Determine the (X, Y) coordinate at the center of the cell enclosing the given text.  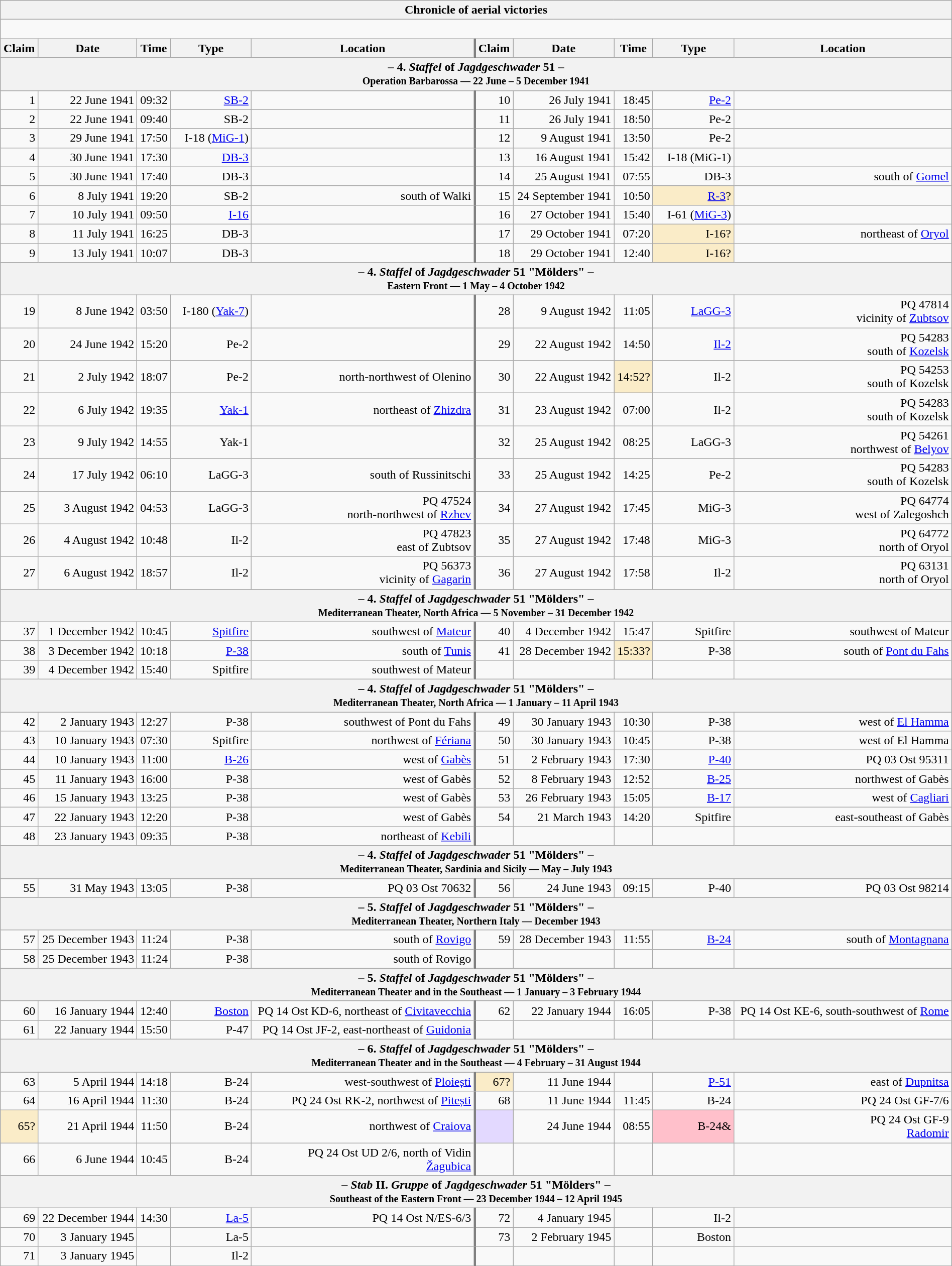
west-southwest of Ploiești (364, 1081)
11 (494, 119)
11:30 (154, 1101)
27 (19, 572)
13:50 (634, 138)
07:30 (154, 741)
09:50 (154, 214)
25 (19, 507)
21 March 1943 (563, 817)
29 (494, 344)
PQ 14 Ost KD-6, northeast of Civitavecchia (364, 1010)
11:05 (634, 311)
south of Montagnana (843, 940)
10:18 (154, 650)
24 September 1941 (563, 195)
65? (19, 1127)
north-northwest of Olenino (364, 377)
– 4. Staffel of Jagdgeschwader 51 –Operation Barbarossa — 22 June – 5 December 1941 (476, 74)
13:05 (154, 888)
42 (19, 722)
31 May 1943 (87, 888)
48 (19, 836)
7 (19, 214)
45 (19, 779)
16:05 (634, 1010)
24 June 1943 (563, 888)
14:30 (154, 1218)
16 January 1944 (87, 1010)
22 December 1944 (87, 1218)
22 January 1943 (87, 817)
18:50 (634, 119)
44 (19, 760)
– 5. Staffel of Jagdgeschwader 51 "Mölders" –Mediterranean Theater and in the Southeast — 1 January – 3 February 1944 (476, 984)
10:30 (634, 722)
61 (19, 1029)
31 (494, 410)
28 December 1942 (563, 650)
28 December 1943 (563, 940)
6 June 1944 (87, 1159)
06:10 (154, 475)
10:50 (634, 195)
PQ 54253 south of Kozelsk (843, 377)
5 April 1944 (87, 1081)
– Stab II. Gruppe of Jagdgeschwader 51 "Mölders" –Southeast of the Eastern Front — 23 December 1944 – 12 April 1945 (476, 1192)
B-26 (211, 760)
PQ 47823 east of Zubtsov (364, 540)
43 (19, 741)
55 (19, 888)
– 4. Staffel of Jagdgeschwader 51 "Mölders" –Mediterranean Theater, North Africa — 1 January – 11 April 1943 (476, 695)
67? (494, 1081)
16:25 (154, 234)
3 December 1942 (87, 650)
18 (494, 253)
23 January 1943 (87, 836)
PQ 63131 north of Oryol (843, 572)
PQ 14 Ost KE-6, south-southwest of Rome (843, 1010)
63 (19, 1081)
PQ 24 Ost UD 2/6, north of VidinŽagubica (364, 1159)
13 July 1941 (87, 253)
09:40 (154, 119)
58 (19, 959)
9 August 1942 (563, 311)
11:45 (634, 1101)
47 (19, 817)
northwest of Gabès (843, 779)
38 (19, 650)
54 (494, 817)
18:07 (154, 377)
south of Russinitschi (364, 475)
14:55 (154, 442)
52 (494, 779)
PQ 03 Ost 98214 (843, 888)
4 (19, 157)
27 October 1941 (563, 214)
17:45 (634, 507)
72 (494, 1218)
9 July 1942 (87, 442)
28 (494, 311)
2 July 1942 (87, 377)
PQ 03 Ost 95311 (843, 760)
15:42 (634, 157)
5 (19, 176)
32 (494, 442)
– 4. Staffel of Jagdgeschwader 51 "Mölders" –Mediterranean Theater, Sardinia and Sicily — May – July 1943 (476, 862)
34 (494, 507)
24 June 1942 (87, 344)
33 (494, 475)
2 February 1945 (563, 1237)
13 (494, 157)
04:53 (154, 507)
49 (494, 722)
20 (19, 344)
northeast of Oryol (843, 234)
8 July 1941 (87, 195)
3 (19, 138)
southwest of Pont du Fahs (364, 722)
6 July 1942 (87, 410)
10 (494, 100)
71 (19, 1256)
northwest of Fériana (364, 741)
19:20 (154, 195)
22 (19, 410)
1 (19, 100)
2 February 1943 (563, 760)
15:33? (634, 650)
Chronicle of aerial victories (476, 10)
9 August 1941 (563, 138)
P-47 (211, 1029)
PQ 14 Ost JF-2, east-northeast of Guidonia (364, 1029)
east of Dupnitsa (843, 1081)
– 4. Staffel of Jagdgeschwader 51 "Mölders" –Mediterranean Theater, North Africa — 5 November – 31 December 1942 (476, 606)
62 (494, 1010)
– 6. Staffel of Jagdgeschwader 51 "Mölders" –Mediterranean Theater and in the Southeast — 4 February – 31 August 1944 (476, 1056)
11 January 1943 (87, 779)
66 (19, 1159)
08:55 (634, 1127)
14:18 (154, 1081)
9 (19, 253)
07:20 (634, 234)
south of Gomel (843, 176)
3 August 1942 (87, 507)
I-16 (211, 214)
4 January 1945 (563, 1218)
12:20 (154, 817)
PQ 56373vicinity of Gagarin (364, 572)
14:52? (634, 377)
11:50 (154, 1127)
69 (19, 1218)
south of Walki (364, 195)
17 July 1942 (87, 475)
south of Tunis (364, 650)
25 August 1941 (563, 176)
6 (19, 195)
PQ 14 Ost N/ES-6/3 (364, 1218)
PQ 03 Ost 70632 (364, 888)
2 January 1943 (87, 722)
24 (19, 475)
16 August 1941 (563, 157)
P-51 (693, 1081)
16 April 1944 (87, 1101)
26 February 1943 (563, 798)
59 (494, 940)
23 August 1942 (563, 410)
50 (494, 741)
08:25 (634, 442)
– 4. Staffel of Jagdgeschwader 51 "Mölders" –Eastern Front — 1 May – 4 October 1942 (476, 279)
15:05 (634, 798)
1 December 1942 (87, 631)
14:20 (634, 817)
6 August 1942 (87, 572)
30 (494, 377)
8 (19, 234)
53 (494, 798)
8 February 1943 (563, 779)
39 (19, 669)
60 (19, 1010)
26 (19, 540)
15 (494, 195)
24 June 1944 (563, 1127)
12:27 (154, 722)
23 (19, 442)
11 July 1941 (87, 234)
14:50 (634, 344)
northeast of Zhizdra (364, 410)
21 April 1944 (87, 1127)
PQ 47814vicinity of Zubtsov (843, 311)
17 (494, 234)
14 (494, 176)
2 (19, 119)
19 (19, 311)
11:00 (154, 760)
10:48 (154, 540)
07:00 (634, 410)
03:50 (154, 311)
21 (19, 377)
16 (494, 214)
35 (494, 540)
10 July 1941 (87, 214)
4 August 1942 (87, 540)
13:25 (154, 798)
PQ 64774 west of Zalegoshch (843, 507)
B-25 (693, 779)
northwest of Craiova (364, 1127)
29 June 1941 (87, 138)
57 (19, 940)
northeast of Kebili (364, 836)
19:35 (154, 410)
east-southeast of Gabès (843, 817)
51 (494, 760)
I-180 (Yak-7) (211, 311)
36 (494, 572)
09:15 (634, 888)
14:25 (634, 475)
PQ 64772 north of Oryol (843, 540)
64 (19, 1101)
I-61 (MiG-3) (693, 214)
15 January 1943 (87, 798)
17:48 (634, 540)
18:45 (634, 100)
PQ 24 Ost RK-2, northwest of Pitești (364, 1101)
17:58 (634, 572)
07:55 (634, 176)
12:52 (634, 779)
12 (494, 138)
PQ 47524 north-northwest of Rzhev (364, 507)
15:47 (634, 631)
17:50 (154, 138)
56 (494, 888)
11:55 (634, 940)
09:35 (154, 836)
70 (19, 1237)
south of Pont du Fahs (843, 650)
18:57 (154, 572)
68 (494, 1101)
09:32 (154, 100)
8 June 1942 (87, 311)
PQ 24 Ost GF-7/6 (843, 1101)
41 (494, 650)
10:07 (154, 253)
37 (19, 631)
15:50 (154, 1029)
16:00 (154, 779)
B-24& (693, 1127)
R-3? (693, 195)
B-17 (693, 798)
PQ 54261 northwest of Belyov (843, 442)
40 (494, 631)
– 5. Staffel of Jagdgeschwader 51 "Mölders" –Mediterranean Theater, Northern Italy — December 1943 (476, 914)
17:40 (154, 176)
15:20 (154, 344)
46 (19, 798)
west of Cagliari (843, 798)
73 (494, 1237)
PQ 24 Ost GF-9Radomir (843, 1127)
